Find where the given text appears and provide that cell's center as (x, y) coordinate. 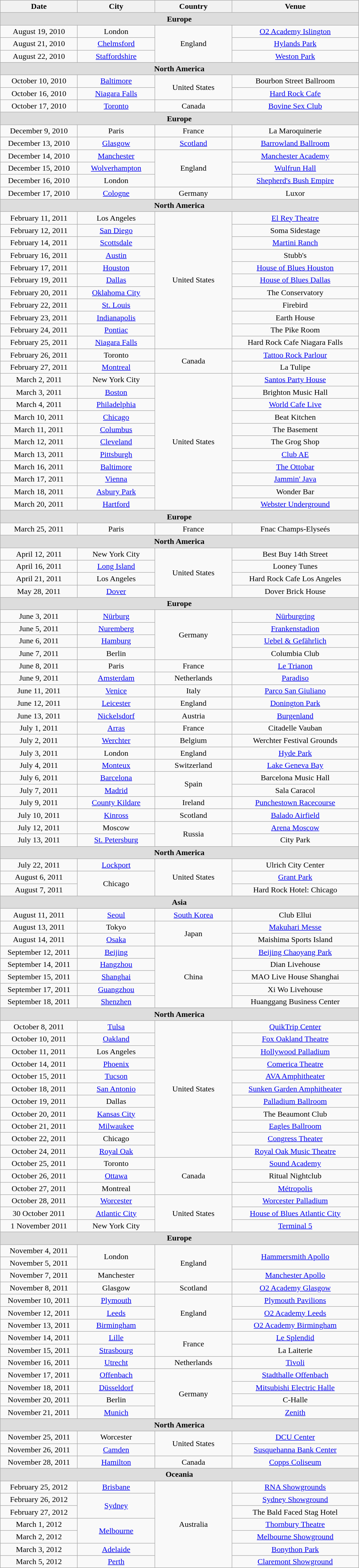
La Maroquinerie (295, 131)
Palladium Ballroom (295, 1101)
Indianapolis (116, 317)
Wonder Bar (295, 492)
November 10, 2011 (39, 1300)
September 14, 2011 (39, 965)
July 3, 2011 (39, 753)
Hollywood Palladium (295, 1052)
Birmingham (116, 1325)
March 20, 2011 (39, 504)
November 26, 2011 (39, 1450)
October 26, 2011 (39, 1176)
Belgium (193, 740)
May 28, 2011 (39, 591)
Pontiac (116, 330)
March 11, 2011 (39, 430)
March 5, 2012 (39, 1562)
Russia (193, 834)
QuikTrip Center (295, 1027)
Austin (116, 255)
February 11, 2011 (39, 218)
County Kildare (116, 803)
June 11, 2011 (39, 691)
February 25, 2012 (39, 1487)
October 18, 2011 (39, 1089)
Xi Wo Livehouse (295, 989)
June 3, 2011 (39, 616)
Beijing Chaoyang Park (295, 952)
Comerica Theatre (295, 1064)
Shenzhen (116, 1002)
July 1, 2011 (39, 728)
AVA Amphitheater (295, 1076)
February 20, 2011 (39, 293)
March 18, 2011 (39, 492)
July 22, 2011 (39, 865)
Le Splendid (295, 1338)
Columbus (116, 430)
September 18, 2011 (39, 1002)
April 21, 2011 (39, 579)
August 7, 2011 (39, 890)
RNA Showgrounds (295, 1487)
Grant Park (295, 877)
C-Halle (295, 1400)
Oklahoma City (116, 293)
Philadelphia (116, 405)
MAO Live House Shanghai (295, 977)
Sound Academy (295, 1164)
Dover (116, 591)
Atlantic City (116, 1213)
April 12, 2011 (39, 554)
Venue (295, 7)
December 17, 2010 (39, 193)
October 17, 2010 (39, 106)
O2 Academy Glasgow (295, 1288)
February 23, 2011 (39, 317)
Asia (179, 902)
Perth (116, 1562)
Werchter (116, 740)
Eagles Ballroom (295, 1126)
November 20, 2011 (39, 1400)
Frankenstadion (295, 629)
Punchestown Racecourse (295, 803)
Wolverhampton (116, 168)
Maishima Sports Island (295, 939)
Tattoo Rock Parlour (295, 355)
Weston Park (295, 56)
Thornbury Theatre (295, 1524)
March 2, 2012 (39, 1537)
Susquehanna Bank Center (295, 1450)
Bourbon Street Ballroom (295, 81)
June 5, 2011 (39, 629)
Barrowland Ballroom (295, 143)
October 28, 2011 (39, 1201)
June 13, 2011 (39, 716)
O2 Academy Birmingham (295, 1325)
August 19, 2010 (39, 31)
February 19, 2011 (39, 280)
Vienna (116, 479)
Werchter Festival Grounds (295, 740)
June 6, 2011 (39, 641)
November 7, 2011 (39, 1275)
Adelaide (116, 1549)
Mitsubishi Electric Halle (295, 1388)
March 3, 2012 (39, 1549)
Leicester (116, 703)
Scottsdale (116, 243)
Bovine Sex Club (295, 106)
Beat Kitchen (295, 417)
San Antonio (116, 1089)
February 16, 2011 (39, 255)
April 16, 2011 (39, 566)
Amsterdam (116, 678)
Date (39, 7)
The Pike Room (295, 330)
Dian Livehouse (295, 965)
Oceania (179, 1475)
Melbourne (116, 1530)
Boston (116, 392)
Donington Park (295, 703)
Dover Brick House (295, 591)
September 12, 2011 (39, 952)
December 13, 2010 (39, 143)
Manchester Apollo (295, 1275)
Strasbourg (116, 1350)
House of Blues Houston (295, 268)
Tulsa (116, 1027)
Nickelsdorf (116, 716)
February 27, 2011 (39, 367)
Shepherd's Bush Empire (295, 181)
November 16, 2011 (39, 1363)
September 15, 2011 (39, 977)
Copps Coliseum (295, 1462)
July 6, 2011 (39, 778)
Switzerland (193, 766)
Hartford (116, 504)
October 19, 2011 (39, 1101)
October 24, 2011 (39, 1151)
Tokyo (116, 927)
Sydney Showground (295, 1499)
November 12, 2011 (39, 1313)
Ulrich City Center (295, 865)
Hard Rock Cafe Los Angeles (295, 579)
Long Island (116, 566)
October 8, 2011 (39, 1027)
Hard Rock Cafe (295, 93)
Zenith (295, 1412)
Oakland (116, 1039)
The Basement (295, 430)
Soma Sidestage (295, 230)
Munich (116, 1412)
Burgenland (295, 716)
Lille (116, 1338)
October 15, 2011 (39, 1076)
Lake Geneva Bay (295, 766)
House of Blues Atlantic City (295, 1213)
St. Louis (116, 305)
Club AE (295, 454)
November 21, 2011 (39, 1412)
Pittsburgh (116, 454)
Paradiso (295, 678)
Staffordshire (116, 56)
August 11, 2011 (39, 915)
Country (193, 7)
Tivoli (295, 1363)
February 17, 2011 (39, 268)
City (116, 7)
Luxor (295, 193)
Spain (193, 784)
Stadthalle Offenbach (295, 1375)
August 6, 2011 (39, 877)
Madrid (116, 790)
July 4, 2011 (39, 766)
Parco San Giuliano (295, 691)
China (193, 977)
Congress Theater (295, 1138)
Sala Caracol (295, 790)
Hamburg (116, 641)
Houston (116, 268)
DCU Center (295, 1437)
Japan (193, 933)
March 12, 2011 (39, 442)
Earth House (295, 317)
Offenbach (116, 1375)
December 15, 2010 (39, 168)
Hyde Park (295, 753)
December 9, 2010 (39, 131)
La Laiterie (295, 1350)
World Cafe Live (295, 405)
Hylands Park (295, 44)
Hard Rock Hotel: Chicago (295, 890)
Milwaukee (116, 1126)
July 10, 2011 (39, 815)
August 14, 2011 (39, 939)
South Korea (193, 915)
Looney Tunes (295, 566)
Stubb's (295, 255)
Nürburg (116, 616)
San Diego (116, 230)
The Ottobar (295, 467)
Plymouth (116, 1300)
Lockport (116, 865)
Nuremberg (116, 629)
February 25, 2011 (39, 342)
October 21, 2011 (39, 1126)
August 22, 2010 (39, 56)
November 17, 2011 (39, 1375)
St. Petersburg (116, 840)
July 7, 2011 (39, 790)
Barcelona Music Hall (295, 778)
Cleveland (116, 442)
Brighton Music Hall (295, 392)
O2 Academy Leeds (295, 1313)
November 14, 2011 (39, 1338)
March 2, 2011 (39, 380)
Tucson (116, 1076)
March 13, 2011 (39, 454)
November 25, 2011 (39, 1437)
June 9, 2011 (39, 678)
February 26, 2011 (39, 355)
November 18, 2011 (39, 1388)
July 9, 2011 (39, 803)
The Bald Faced Stag Hotel (295, 1512)
Hammersmith Apollo (295, 1257)
Beijing (116, 952)
March 10, 2011 (39, 417)
Makuhari Messe (295, 927)
The Beaumont Club (295, 1114)
October 20, 2011 (39, 1114)
Claremont Showground (295, 1562)
O2 Academy Islington (295, 31)
Melbourne Showground (295, 1537)
August 21, 2010 (39, 44)
30 October 2011 (39, 1213)
Firebird (295, 305)
February 22, 2011 (39, 305)
Martini Ranch (295, 243)
February 14, 2011 (39, 243)
Huanggang Business Center (295, 1002)
February 12, 2011 (39, 230)
Arena Moscow (295, 828)
Arras (116, 728)
Hamilton (116, 1462)
Asbury Park (116, 492)
Austria (193, 716)
Best Buy 14th Street (295, 554)
1 November 2011 (39, 1226)
Shanghai (116, 977)
Balado Airfield (295, 815)
Citadelle Vauban (295, 728)
Plymouth Pavilions (295, 1300)
November 13, 2011 (39, 1325)
The Conservatory (295, 293)
October 10, 2011 (39, 1039)
February 24, 2011 (39, 330)
March 1, 2012 (39, 1524)
Nürburgring (295, 616)
Wulfrun Hall (295, 168)
Webster Underground (295, 504)
Utrecht (116, 1363)
Sydney (116, 1506)
February 27, 2012 (39, 1512)
June 7, 2011 (39, 653)
Columbia Club (295, 653)
August 13, 2011 (39, 927)
March 16, 2011 (39, 467)
Fnac Champs-Elyseés (295, 529)
Worcester Palladium (295, 1201)
Ottawa (116, 1176)
Camden (116, 1450)
June 12, 2011 (39, 703)
Australia (193, 1524)
February 26, 2012 (39, 1499)
Manchester Academy (295, 156)
Guangzhou (116, 989)
Terminal 5 (295, 1226)
March 4, 2011 (39, 405)
Santos Party House (295, 380)
March 3, 2011 (39, 392)
Le Trianon (295, 666)
Ritual Nightclub (295, 1176)
The Grog Shop (295, 442)
June 8, 2011 (39, 666)
Uebel & Gefährlich (295, 641)
Royal Oak Music Theatre (295, 1151)
October 11, 2011 (39, 1052)
October 16, 2010 (39, 93)
Cologne (116, 193)
December 14, 2010 (39, 156)
Düsseldorf (116, 1388)
October 14, 2011 (39, 1064)
Hangzhou (116, 965)
Moscow (116, 828)
Sunken Garden Amphitheater (295, 1089)
Brisbane (116, 1487)
City Park (295, 840)
September 17, 2011 (39, 989)
November 8, 2011 (39, 1288)
Seoul (116, 915)
March 17, 2011 (39, 479)
Leeds (116, 1313)
October 25, 2011 (39, 1164)
November 5, 2011 (39, 1263)
Chelmsford (116, 44)
November 28, 2011 (39, 1462)
House of Blues Dallas (295, 280)
November 15, 2011 (39, 1350)
Barcelona (116, 778)
Hard Rock Cafe Niagara Falls (295, 342)
Ireland (193, 803)
October 27, 2011 (39, 1189)
Osaka (116, 939)
November 4, 2011 (39, 1251)
December 16, 2010 (39, 181)
July 2, 2011 (39, 740)
Club Ellui (295, 915)
Venice (116, 691)
Kansas City (116, 1114)
October 22, 2011 (39, 1138)
March 25, 2011 (39, 529)
Métropolis (295, 1189)
Jammin' Java (295, 479)
July 12, 2011 (39, 828)
July 13, 2011 (39, 840)
El Rey Theatre (295, 218)
October 10, 2010 (39, 81)
Kinross (116, 815)
Royal Oak (116, 1151)
Phoenix (116, 1064)
La Tulipe (295, 367)
Italy (193, 691)
Monteux (116, 766)
Bonython Park (295, 1549)
Fox Oakland Theatre (295, 1039)
